Scan for the cell matching the given text and deliver its (x, y) coordinate at center. 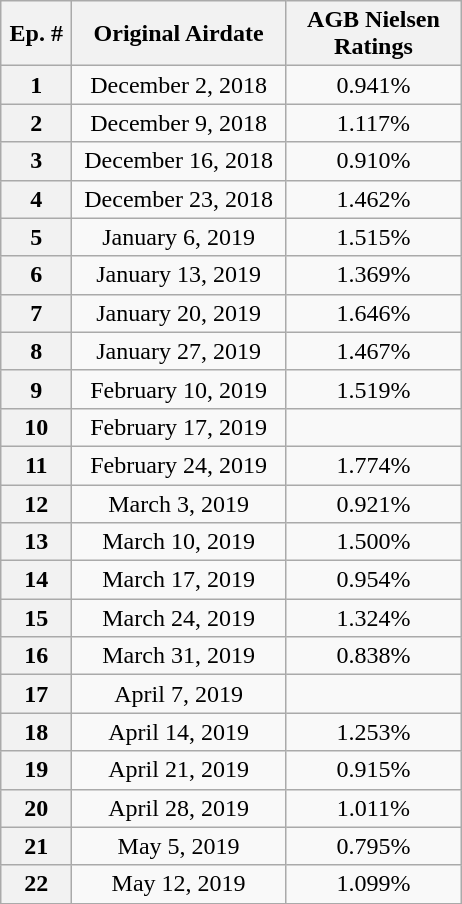
1.467% (373, 351)
Ep. # (36, 34)
16 (36, 656)
0.910% (373, 161)
0.795% (373, 846)
11 (36, 465)
5 (36, 237)
13 (36, 542)
12 (36, 503)
8 (36, 351)
1.500% (373, 542)
AGB Nielsen Ratings (373, 34)
April 14, 2019 (179, 732)
January 20, 2019 (179, 313)
April 28, 2019 (179, 808)
December 16, 2018 (179, 161)
1.462% (373, 199)
1.646% (373, 313)
19 (36, 770)
0.941% (373, 85)
January 13, 2019 (179, 275)
14 (36, 580)
February 10, 2019 (179, 389)
0.838% (373, 656)
March 10, 2019 (179, 542)
May 12, 2019 (179, 884)
December 23, 2018 (179, 199)
1.117% (373, 123)
17 (36, 694)
4 (36, 199)
15 (36, 618)
1.519% (373, 389)
0.954% (373, 580)
April 7, 2019 (179, 694)
18 (36, 732)
December 9, 2018 (179, 123)
April 21, 2019 (179, 770)
Original Airdate (179, 34)
January 6, 2019 (179, 237)
20 (36, 808)
7 (36, 313)
22 (36, 884)
6 (36, 275)
0.921% (373, 503)
March 24, 2019 (179, 618)
9 (36, 389)
March 31, 2019 (179, 656)
January 27, 2019 (179, 351)
1.369% (373, 275)
February 17, 2019 (179, 427)
March 3, 2019 (179, 503)
2 (36, 123)
1 (36, 85)
1.011% (373, 808)
1.515% (373, 237)
3 (36, 161)
1.253% (373, 732)
10 (36, 427)
May 5, 2019 (179, 846)
1.324% (373, 618)
0.915% (373, 770)
21 (36, 846)
1.099% (373, 884)
March 17, 2019 (179, 580)
February 24, 2019 (179, 465)
1.774% (373, 465)
December 2, 2018 (179, 85)
